Identify which cell holds the provided text, then report its (X, Y) central coordinate. 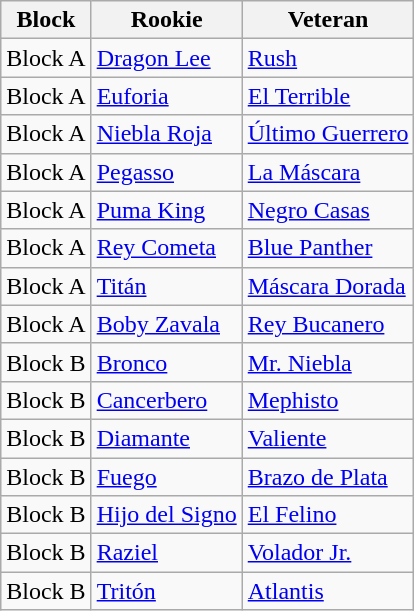
Tritón (166, 591)
Rookie (166, 20)
Último Guerrero (328, 134)
Puma King (166, 210)
Valiente (328, 438)
Máscara Dorada (328, 286)
El Felino (328, 515)
Volador Jr. (328, 553)
Mr. Niebla (328, 362)
Atlantis (328, 591)
Negro Casas (328, 210)
Veteran (328, 20)
Niebla Roja (166, 134)
Blue Panther (328, 248)
Dragon Lee (166, 58)
Diamante (166, 438)
Titán (166, 286)
Mephisto (328, 400)
Cancerbero (166, 400)
Rush (328, 58)
La Máscara (328, 172)
Fuego (166, 477)
Hijo del Signo (166, 515)
El Terrible (328, 96)
Rey Bucanero (328, 324)
Boby Zavala (166, 324)
Pegasso (166, 172)
Bronco (166, 362)
Brazo de Plata (328, 477)
Rey Cometa (166, 248)
Raziel (166, 553)
Euforia (166, 96)
Block (46, 20)
